Capture the cell that displays the provided text and extract its [X, Y] central coordinate. 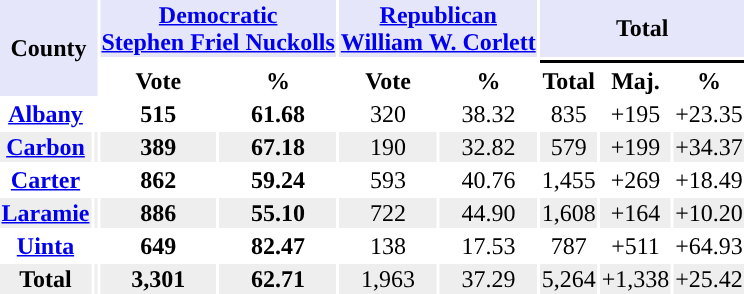
515 [158, 114]
Carter [46, 180]
649 [158, 246]
Uinta [46, 246]
61.68 [278, 114]
835 [568, 114]
55.10 [278, 213]
1,455 [568, 180]
138 [388, 246]
County [48, 48]
59.24 [278, 180]
37.29 [488, 279]
862 [158, 180]
Laramie [46, 213]
389 [158, 147]
787 [568, 246]
44.90 [488, 213]
67.18 [278, 147]
62.71 [278, 279]
40.76 [488, 180]
38.32 [488, 114]
320 [388, 114]
17.53 [488, 246]
3,301 [158, 279]
579 [568, 147]
+199 [636, 147]
1,608 [568, 213]
1,963 [388, 279]
RepublicanWilliam W. Corlett [438, 28]
Maj. [636, 81]
DemocraticStephen Friel Nuckolls [218, 28]
Carbon [46, 147]
190 [388, 147]
+1,338 [636, 279]
+195 [636, 114]
886 [158, 213]
722 [388, 213]
5,264 [568, 279]
+164 [636, 213]
32.82 [488, 147]
Albany [46, 114]
593 [388, 180]
+511 [636, 246]
82.47 [278, 246]
+269 [636, 180]
